From the cell containing the given text, extract its center point as (x, y) coordinate. 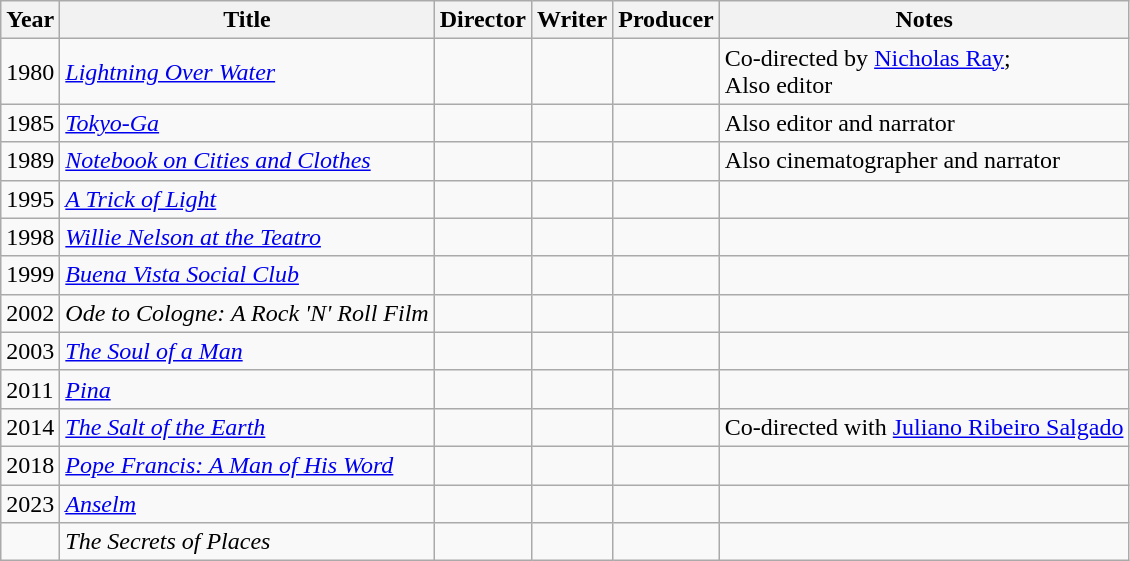
Pope Francis: A Man of His Word (247, 465)
The Soul of a Man (247, 351)
Tokyo-Ga (247, 123)
Co-directed by Nicholas Ray;Also editor (924, 72)
Writer (572, 20)
Ode to Cologne: A Rock 'N' Roll Film (247, 313)
Notebook on Cities and Clothes (247, 161)
Director (482, 20)
The Salt of the Earth (247, 427)
Notes (924, 20)
Also editor and narrator (924, 123)
Pina (247, 389)
1980 (30, 72)
Co-directed with Juliano Ribeiro Salgado (924, 427)
2011 (30, 389)
2002 (30, 313)
Anselm (247, 503)
2003 (30, 351)
1998 (30, 237)
Willie Nelson at the Teatro (247, 237)
1989 (30, 161)
Buena Vista Social Club (247, 275)
Also cinematographer and narrator (924, 161)
1985 (30, 123)
Producer (666, 20)
2023 (30, 503)
The Secrets of Places (247, 542)
2014 (30, 427)
1995 (30, 199)
Lightning Over Water (247, 72)
1999 (30, 275)
A Trick of Light (247, 199)
2018 (30, 465)
Year (30, 20)
Title (247, 20)
